Locate the cell with the specified text and output its (x, y) center coordinate. 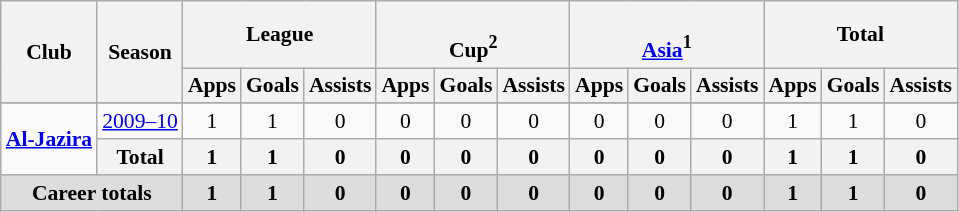
2009–10 (140, 122)
League (280, 34)
Season (140, 52)
Al-Jazira (49, 140)
Club (49, 52)
Asia1 (667, 34)
Career totals (92, 193)
Cup2 (473, 34)
